Pinpoint the cell where the given text exists, returning its (X, Y) midpoint coordinate. 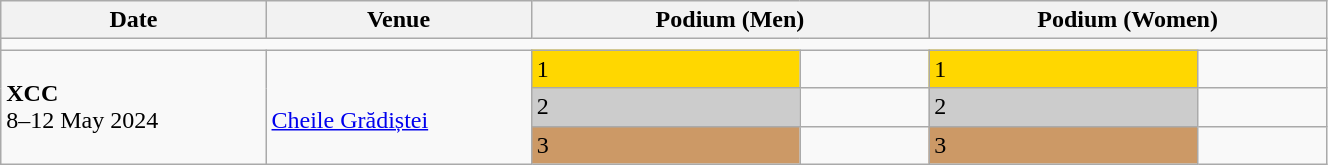
Podium (Women) (1128, 20)
Cheile Grădiștei (398, 107)
Venue (398, 20)
Date (134, 20)
Podium (Men) (730, 20)
XCC 8–12 May 2024 (134, 107)
